Scan for the cell matching the given text and deliver its [X, Y] coordinate at center. 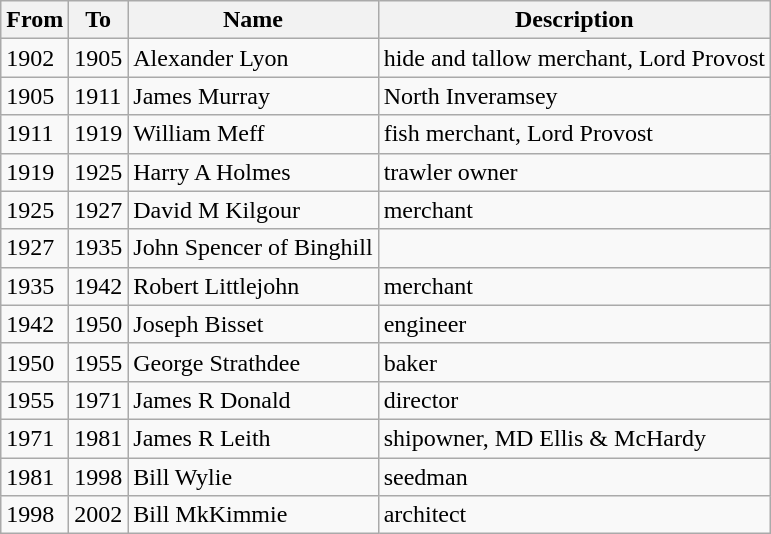
Robert Littlejohn [253, 286]
Joseph Bisset [253, 324]
George Strathdee [253, 362]
North Inveramsey [574, 96]
trawler owner [574, 172]
James R Donald [253, 400]
To [98, 20]
Harry A Holmes [253, 172]
2002 [98, 515]
William Meff [253, 134]
fish merchant, Lord Provost [574, 134]
John Spencer of Binghill [253, 248]
shipowner, MD Ellis & McHardy [574, 438]
engineer [574, 324]
baker [574, 362]
hide and tallow merchant, Lord Provost [574, 58]
Alexander Lyon [253, 58]
Bill Wylie [253, 477]
director [574, 400]
Description [574, 20]
1902 [35, 58]
James R Leith [253, 438]
Name [253, 20]
Bill MkKimmie [253, 515]
From [35, 20]
seedman [574, 477]
David M Kilgour [253, 210]
James Murray [253, 96]
architect [574, 515]
